Locate the cell with the specified text and output its [x, y] center coordinate. 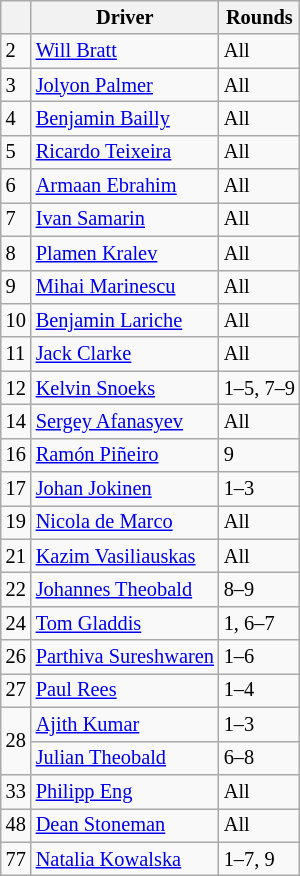
21 [16, 556]
19 [16, 522]
Jack Clarke [125, 354]
Jolyon Palmer [125, 85]
22 [16, 589]
Philipp Eng [125, 791]
27 [16, 690]
24 [16, 623]
17 [16, 489]
4 [16, 118]
Johannes Theobald [125, 589]
Nicola de Marco [125, 522]
5 [16, 152]
Julian Theobald [125, 758]
1–4 [260, 690]
12 [16, 388]
Driver [125, 17]
Kelvin Snoeks [125, 388]
Plamen Kralev [125, 253]
6 [16, 186]
Ivan Samarin [125, 219]
Sergey Afanasyev [125, 421]
10 [16, 320]
3 [16, 85]
Natalia Kowalska [125, 859]
16 [16, 455]
Ajith Kumar [125, 724]
77 [16, 859]
26 [16, 657]
Benjamin Bailly [125, 118]
2 [16, 51]
Tom Gladdis [125, 623]
1, 6–7 [260, 623]
1–5, 7–9 [260, 388]
Kazim Vasiliauskas [125, 556]
7 [16, 219]
Dean Stoneman [125, 825]
33 [16, 791]
Armaan Ebrahim [125, 186]
Parthiva Sureshwaren [125, 657]
Ramón Piñeiro [125, 455]
28 [16, 740]
Paul Rees [125, 690]
1–6 [260, 657]
Rounds [260, 17]
1–7, 9 [260, 859]
Johan Jokinen [125, 489]
6–8 [260, 758]
14 [16, 421]
48 [16, 825]
Will Bratt [125, 51]
8–9 [260, 589]
11 [16, 354]
8 [16, 253]
Mihai Marinescu [125, 287]
Benjamin Lariche [125, 320]
Ricardo Teixeira [125, 152]
